For the text-containing cell, return its midpoint in (x, y) coordinate format. 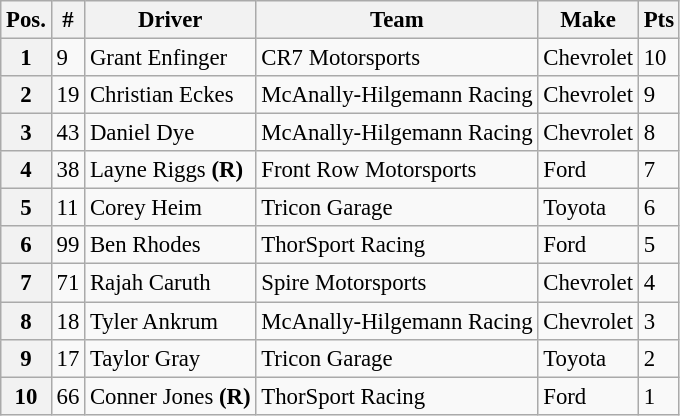
43 (68, 133)
CR7 Motorsports (397, 58)
Tyler Ankrum (170, 321)
Taylor Gray (170, 358)
Driver (170, 20)
Pos. (26, 20)
# (68, 20)
17 (68, 358)
Make (588, 20)
Spire Motorsports (397, 283)
Front Row Motorsports (397, 170)
Pts (658, 20)
71 (68, 283)
18 (68, 321)
66 (68, 396)
Layne Riggs (R) (170, 170)
Rajah Caruth (170, 283)
Christian Eckes (170, 95)
11 (68, 208)
Corey Heim (170, 208)
Grant Enfinger (170, 58)
19 (68, 95)
Ben Rhodes (170, 245)
99 (68, 245)
Conner Jones (R) (170, 396)
Team (397, 20)
Daniel Dye (170, 133)
38 (68, 170)
